Scan for the cell matching the given text and deliver its (X, Y) coordinate at center. 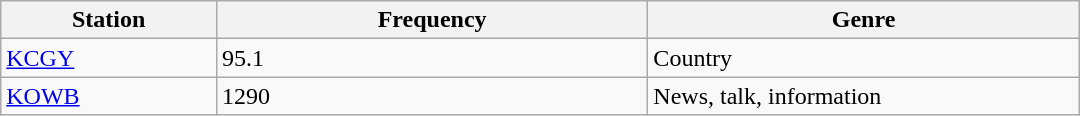
Genre (864, 20)
News, talk, information (864, 96)
KOWB (109, 96)
1290 (432, 96)
Station (109, 20)
95.1 (432, 58)
KCGY (109, 58)
Frequency (432, 20)
Country (864, 58)
